Output the [X, Y] coordinate of the center of the cell containing the given text.  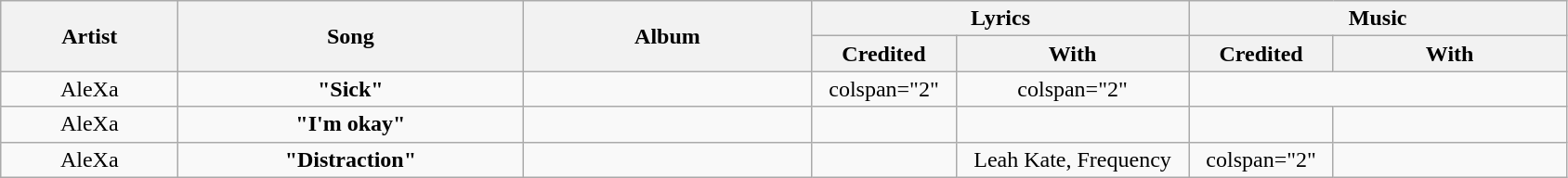
Album [667, 36]
Song [351, 36]
Artist [89, 36]
"Distraction" [351, 159]
"I'm okay" [351, 124]
"Sick" [351, 89]
Lyrics [1000, 19]
Music [1378, 19]
Leah Kate, Frequency [1072, 159]
